Provide the [X, Y] coordinate of the cell's center where the given text is located.  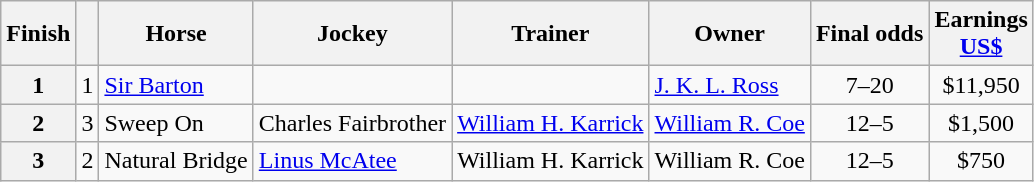
$1,500 [981, 123]
$750 [981, 161]
Linus McAtee [352, 161]
Finish [38, 34]
Charles Fairbrother [352, 123]
$11,950 [981, 85]
Jockey [352, 34]
Horse [176, 34]
Final odds [869, 34]
Sir Barton [176, 85]
J. K. L. Ross [730, 85]
Sweep On [176, 123]
Natural Bridge [176, 161]
Trainer [550, 34]
Owner [730, 34]
EarningsUS$ [981, 34]
7–20 [869, 85]
